For the text-containing cell, return its midpoint in (X, Y) coordinate format. 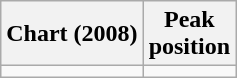
Chart (2008) (72, 34)
Peakposition (189, 34)
